Return the (x, y) coordinate for the center point of the cell that contains the specified text.  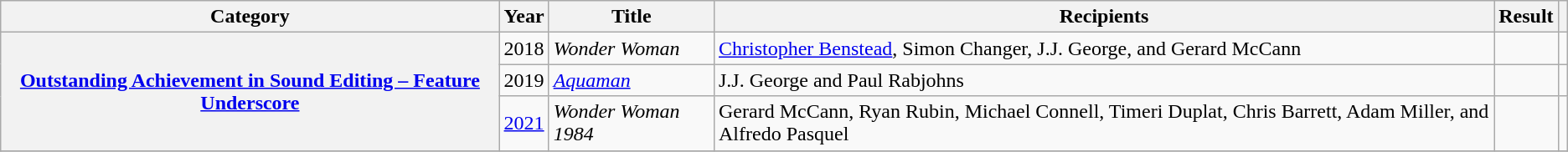
2021 (524, 124)
Year (524, 17)
2019 (524, 80)
J.J. George and Paul Rabjohns (1104, 80)
Title (632, 17)
Wonder Woman 1984 (632, 124)
Recipients (1104, 17)
Wonder Woman (632, 48)
2018 (524, 48)
Christopher Benstead, Simon Changer, J.J. George, and Gerard McCann (1104, 48)
Result (1526, 17)
Outstanding Achievement in Sound Editing – Feature Underscore (250, 92)
Gerard McCann, Ryan Rubin, Michael Connell, Timeri Duplat, Chris Barrett, Adam Miller, and Alfredo Pasquel (1104, 124)
Category (250, 17)
Aquaman (632, 80)
